Output the [x, y] coordinate of the center of the cell containing the given text.  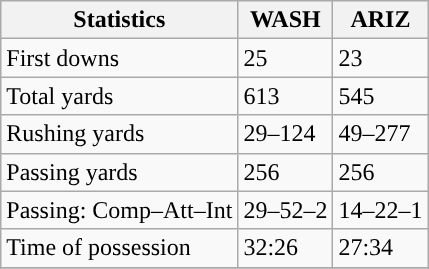
49–277 [380, 134]
Statistics [120, 20]
Rushing yards [120, 134]
ARIZ [380, 20]
32:26 [286, 248]
Total yards [120, 96]
Passing: Comp–Att–Int [120, 210]
First downs [120, 58]
23 [380, 58]
Passing yards [120, 172]
Time of possession [120, 248]
25 [286, 58]
27:34 [380, 248]
14–22–1 [380, 210]
WASH [286, 20]
613 [286, 96]
29–124 [286, 134]
545 [380, 96]
29–52–2 [286, 210]
